Pinpoint the cell where the given text exists, returning its [X, Y] midpoint coordinate. 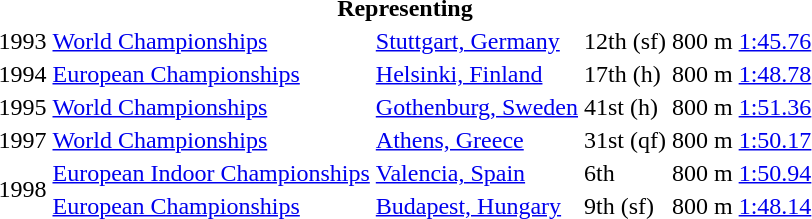
17th (h) [624, 74]
Stuttgart, Germany [476, 41]
Helsinki, Finland [476, 74]
Gothenburg, Sweden [476, 107]
Athens, Greece [476, 140]
Valencia, Spain [476, 173]
European Championships [211, 74]
41st (h) [624, 107]
31st (qf) [624, 140]
6th [624, 173]
European Indoor Championships [211, 173]
12th (sf) [624, 41]
